Pinpoint the cell where the given text exists, returning its (x, y) midpoint coordinate. 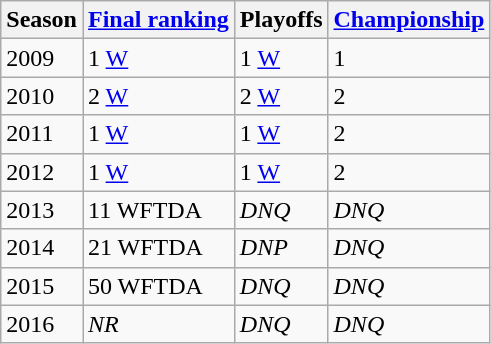
21 WFTDA (158, 248)
Season (42, 20)
2012 (42, 172)
DNP (281, 248)
1 (409, 58)
2013 (42, 210)
Final ranking (158, 20)
2010 (42, 96)
50 WFTDA (158, 286)
2014 (42, 248)
Playoffs (281, 20)
2015 (42, 286)
11 WFTDA (158, 210)
2016 (42, 324)
NR (158, 324)
Championship (409, 20)
2009 (42, 58)
2011 (42, 134)
